Scan for the cell matching the given text and deliver its [X, Y] coordinate at center. 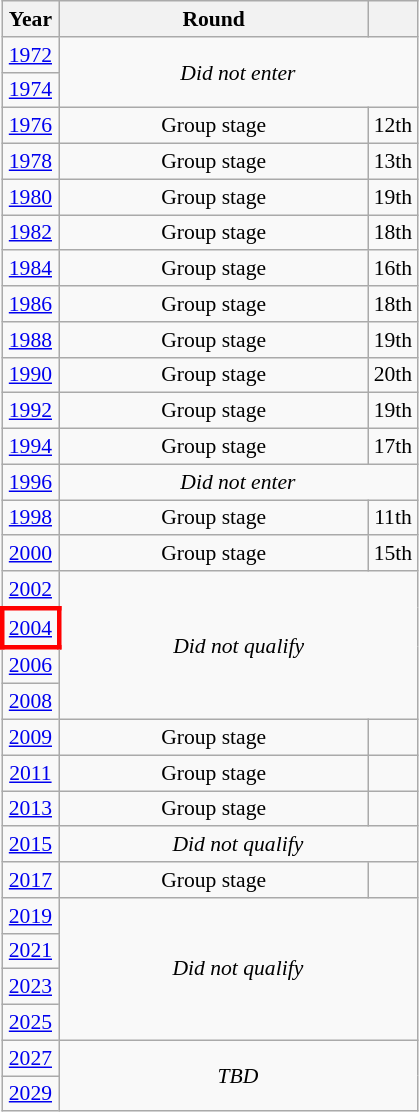
15th [394, 554]
20th [394, 375]
1996 [30, 482]
16th [394, 269]
13th [394, 162]
1978 [30, 162]
2025 [30, 1023]
2023 [30, 987]
17th [394, 447]
2021 [30, 951]
1994 [30, 447]
2029 [30, 1094]
1990 [30, 375]
2015 [30, 845]
1980 [30, 197]
11th [394, 518]
2006 [30, 666]
2009 [30, 738]
2027 [30, 1058]
TBD [238, 1076]
1974 [30, 90]
Round [214, 19]
1982 [30, 233]
2019 [30, 916]
1984 [30, 269]
1972 [30, 55]
2011 [30, 773]
2013 [30, 809]
1976 [30, 126]
12th [394, 126]
1988 [30, 340]
2017 [30, 880]
2008 [30, 702]
1998 [30, 518]
1986 [30, 304]
1992 [30, 411]
2002 [30, 590]
2000 [30, 554]
2004 [30, 628]
Year [30, 19]
